For the text-containing cell, return its midpoint in [x, y] coordinate format. 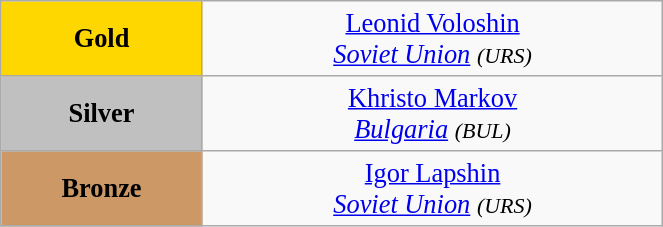
Silver [102, 112]
Igor LapshinSoviet Union (URS) [432, 188]
Bronze [102, 188]
Gold [102, 38]
Khristo MarkovBulgaria (BUL) [432, 112]
Leonid VoloshinSoviet Union (URS) [432, 38]
